Scan for the cell matching the given text and deliver its (x, y) coordinate at center. 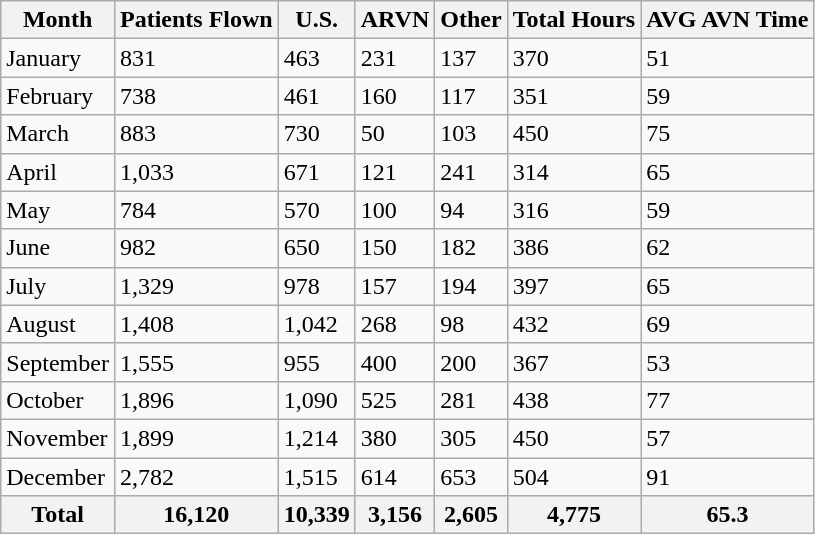
May (58, 210)
157 (395, 286)
121 (395, 172)
883 (196, 134)
Other (471, 20)
1,896 (196, 400)
65.3 (728, 515)
ARVN (395, 20)
50 (395, 134)
614 (395, 477)
77 (728, 400)
69 (728, 324)
Patients Flown (196, 20)
91 (728, 477)
April (58, 172)
117 (471, 96)
653 (471, 477)
16,120 (196, 515)
351 (574, 96)
150 (395, 248)
July (58, 286)
978 (316, 286)
463 (316, 58)
98 (471, 324)
100 (395, 210)
AVG AVN Time (728, 20)
182 (471, 248)
1,090 (316, 400)
955 (316, 362)
103 (471, 134)
3,156 (395, 515)
August (58, 324)
461 (316, 96)
281 (471, 400)
Month (58, 20)
4,775 (574, 515)
831 (196, 58)
504 (574, 477)
982 (196, 248)
314 (574, 172)
1,329 (196, 286)
1,042 (316, 324)
1,033 (196, 172)
367 (574, 362)
June (58, 248)
57 (728, 438)
1,515 (316, 477)
397 (574, 286)
10,339 (316, 515)
February (58, 96)
75 (728, 134)
94 (471, 210)
268 (395, 324)
730 (316, 134)
231 (395, 58)
738 (196, 96)
November (58, 438)
September (58, 362)
1,214 (316, 438)
1,408 (196, 324)
432 (574, 324)
Total (58, 515)
380 (395, 438)
650 (316, 248)
570 (316, 210)
1,555 (196, 362)
March (58, 134)
October (58, 400)
438 (574, 400)
2,605 (471, 515)
51 (728, 58)
December (58, 477)
53 (728, 362)
370 (574, 58)
Total Hours (574, 20)
784 (196, 210)
194 (471, 286)
316 (574, 210)
2,782 (196, 477)
January (58, 58)
62 (728, 248)
137 (471, 58)
305 (471, 438)
525 (395, 400)
200 (471, 362)
671 (316, 172)
400 (395, 362)
386 (574, 248)
241 (471, 172)
160 (395, 96)
U.S. (316, 20)
1,899 (196, 438)
